Detect which cell encompasses the target text, then output its [X, Y] center coordinate. 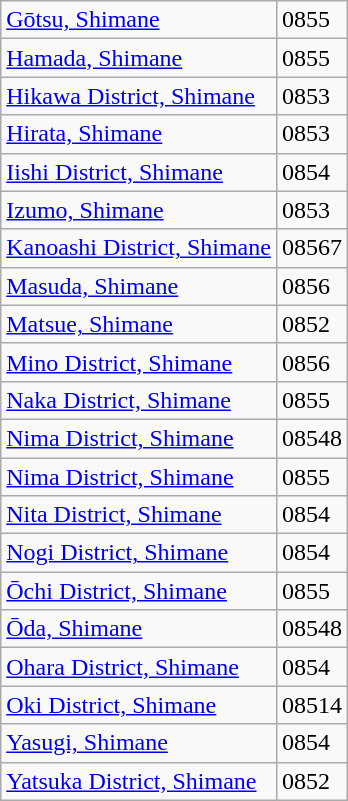
Ohara District, Shimane [139, 667]
Mino District, Shimane [139, 362]
08514 [312, 705]
Hamada, Shimane [139, 58]
Izumo, Shimane [139, 210]
Naka District, Shimane [139, 400]
Nogi District, Shimane [139, 553]
Oki District, Shimane [139, 705]
Yatsuka District, Shimane [139, 781]
Ōchi District, Shimane [139, 591]
Ōda, Shimane [139, 629]
Masuda, Shimane [139, 286]
Nita District, Shimane [139, 515]
Gōtsu, Shimane [139, 20]
Hirata, Shimane [139, 134]
Hikawa District, Shimane [139, 96]
Iishi District, Shimane [139, 172]
Yasugi, Shimane [139, 743]
08567 [312, 248]
Kanoashi District, Shimane [139, 248]
Matsue, Shimane [139, 324]
